Capture the cell that displays the provided text and extract its (X, Y) central coordinate. 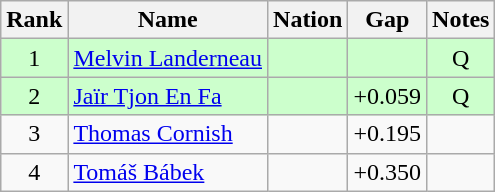
Rank (34, 20)
+0.059 (388, 96)
2 (34, 96)
Name (168, 20)
Nation (308, 20)
Jaïr Tjon En Fa (168, 96)
Thomas Cornish (168, 134)
+0.350 (388, 172)
Gap (388, 20)
3 (34, 134)
+0.195 (388, 134)
Melvin Landerneau (168, 58)
Tomáš Bábek (168, 172)
1 (34, 58)
Notes (461, 20)
4 (34, 172)
